Detect which cell encompasses the target text, then output its (x, y) center coordinate. 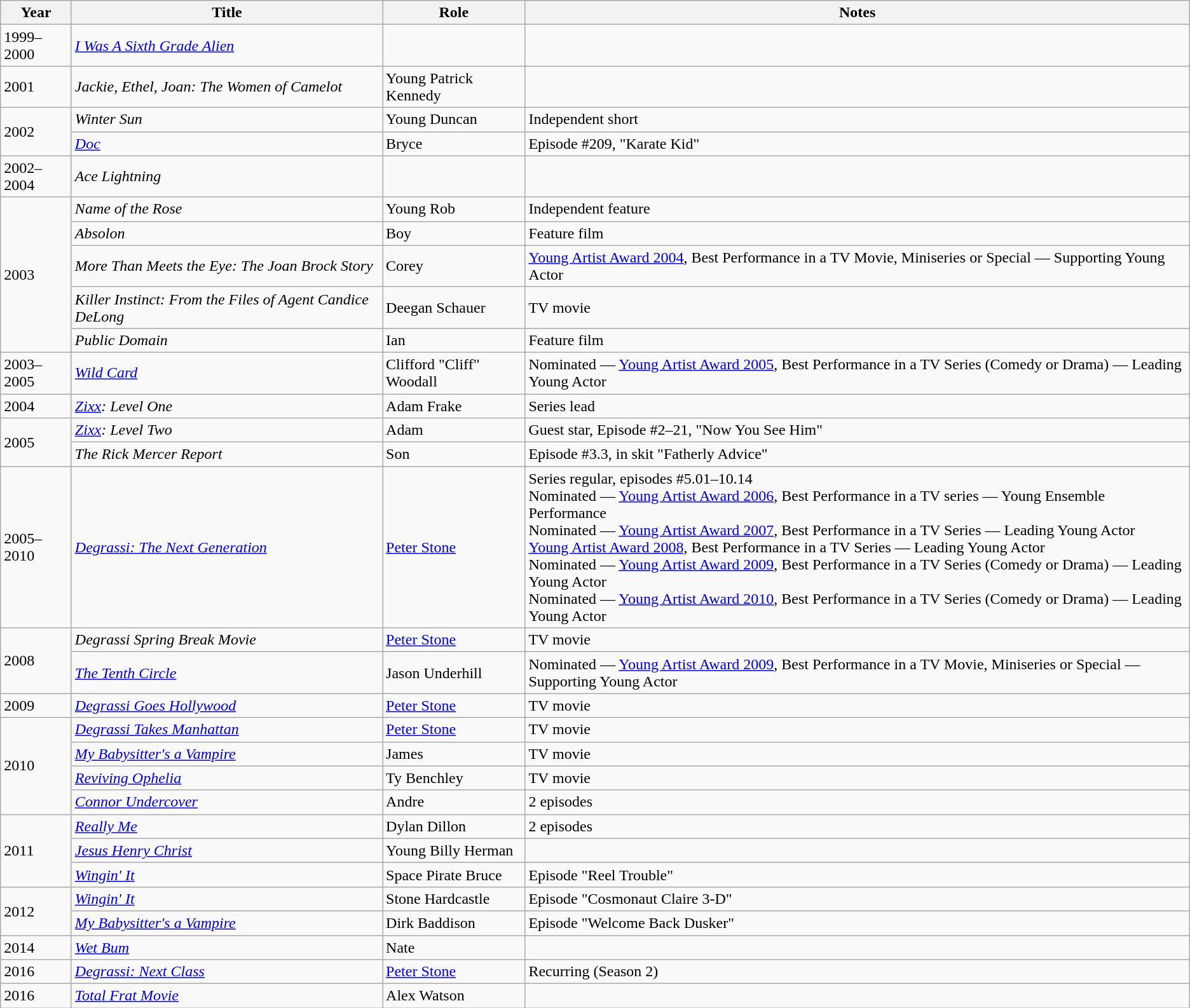
Andre (454, 802)
Young Billy Herman (454, 850)
Public Domain (226, 340)
Young Artist Award 2004, Best Performance in a TV Movie, Miniseries or Special — Supporting Young Actor (857, 266)
Degrassi Spring Break Movie (226, 640)
Independent feature (857, 209)
Stone Hardcastle (454, 899)
Clifford "Cliff" Woodall (454, 372)
Episode #209, "Karate Kid" (857, 144)
Dirk Baddison (454, 923)
More Than Meets the Eye: The Joan Brock Story (226, 266)
2004 (36, 406)
Degrassi Takes Manhattan (226, 730)
2001 (36, 86)
Young Rob (454, 209)
Killer Instinct: From the Files of Agent Candice DeLong (226, 308)
Young Duncan (454, 119)
Boy (454, 233)
Guest star, Episode #2–21, "Now You See Him" (857, 430)
2003 (36, 275)
Episode "Welcome Back Dusker" (857, 923)
James (454, 754)
Doc (226, 144)
2005–2010 (36, 547)
Deegan Schauer (454, 308)
Recurring (Season 2) (857, 972)
Zixx: Level Two (226, 430)
2012 (36, 911)
Degrassi: The Next Generation (226, 547)
2014 (36, 948)
Winter Sun (226, 119)
Adam (454, 430)
2003–2005 (36, 372)
Series lead (857, 406)
Independent short (857, 119)
The Rick Mercer Report (226, 454)
Adam Frake (454, 406)
Reviving Ophelia (226, 778)
Jackie, Ethel, Joan: The Women of Camelot (226, 86)
Really Me (226, 826)
Episode "Cosmonaut Claire 3-D" (857, 899)
2008 (36, 661)
Corey (454, 266)
Dylan Dillon (454, 826)
Nominated — Young Artist Award 2009, Best Performance in a TV Movie, Miniseries or Special — Supporting Young Actor (857, 672)
Alex Watson (454, 996)
2010 (36, 766)
Notes (857, 13)
Nominated — Young Artist Award 2005, Best Performance in a TV Series (Comedy or Drama) — Leading Young Actor (857, 372)
2009 (36, 705)
Jason Underhill (454, 672)
2002–2004 (36, 177)
Bryce (454, 144)
Space Pirate Bruce (454, 875)
Name of the Rose (226, 209)
1999–2000 (36, 46)
The Tenth Circle (226, 672)
Degrassi: Next Class (226, 972)
Connor Undercover (226, 802)
Total Frat Movie (226, 996)
2011 (36, 850)
Son (454, 454)
Zixx: Level One (226, 406)
Wet Bum (226, 948)
I Was A Sixth Grade Alien (226, 46)
Nate (454, 948)
Wild Card (226, 372)
Absolon (226, 233)
Year (36, 13)
Jesus Henry Christ (226, 850)
Episode "Reel Trouble" (857, 875)
Ty Benchley (454, 778)
Ace Lightning (226, 177)
Ian (454, 340)
Title (226, 13)
Young Patrick Kennedy (454, 86)
Degrassi Goes Hollywood (226, 705)
2005 (36, 442)
Role (454, 13)
Episode #3.3, in skit "Fatherly Advice" (857, 454)
2002 (36, 132)
